Detect which cell encompasses the target text, then output its [x, y] center coordinate. 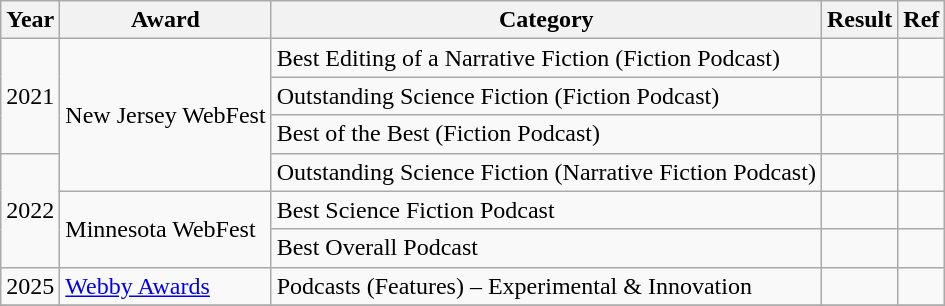
2021 [30, 96]
Best Science Fiction Podcast [546, 210]
Best Editing of a Narrative Fiction (Fiction Podcast) [546, 58]
Webby Awards [166, 286]
Minnesota WebFest [166, 229]
Outstanding Science Fiction (Fiction Podcast) [546, 96]
2025 [30, 286]
Ref [922, 20]
Best of the Best (Fiction Podcast) [546, 134]
Award [166, 20]
Best Overall Podcast [546, 248]
Category [546, 20]
2022 [30, 210]
Outstanding Science Fiction (Narrative Fiction Podcast) [546, 172]
Result [859, 20]
New Jersey WebFest [166, 115]
Year [30, 20]
Podcasts (Features) – Experimental & Innovation [546, 286]
